Return the [X, Y] coordinate for the center point of the cell that contains the specified text.  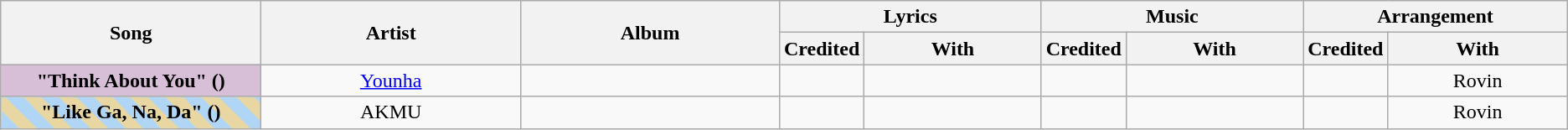
"Like Ga, Na, Da" () [131, 112]
Arrangement [1436, 17]
AKMU [391, 112]
Song [131, 33]
Younha [391, 81]
Artist [391, 33]
Music [1173, 17]
Lyrics [910, 17]
"Think About You" () [131, 81]
Album [650, 33]
